For the text-containing cell, return its midpoint in (x, y) coordinate format. 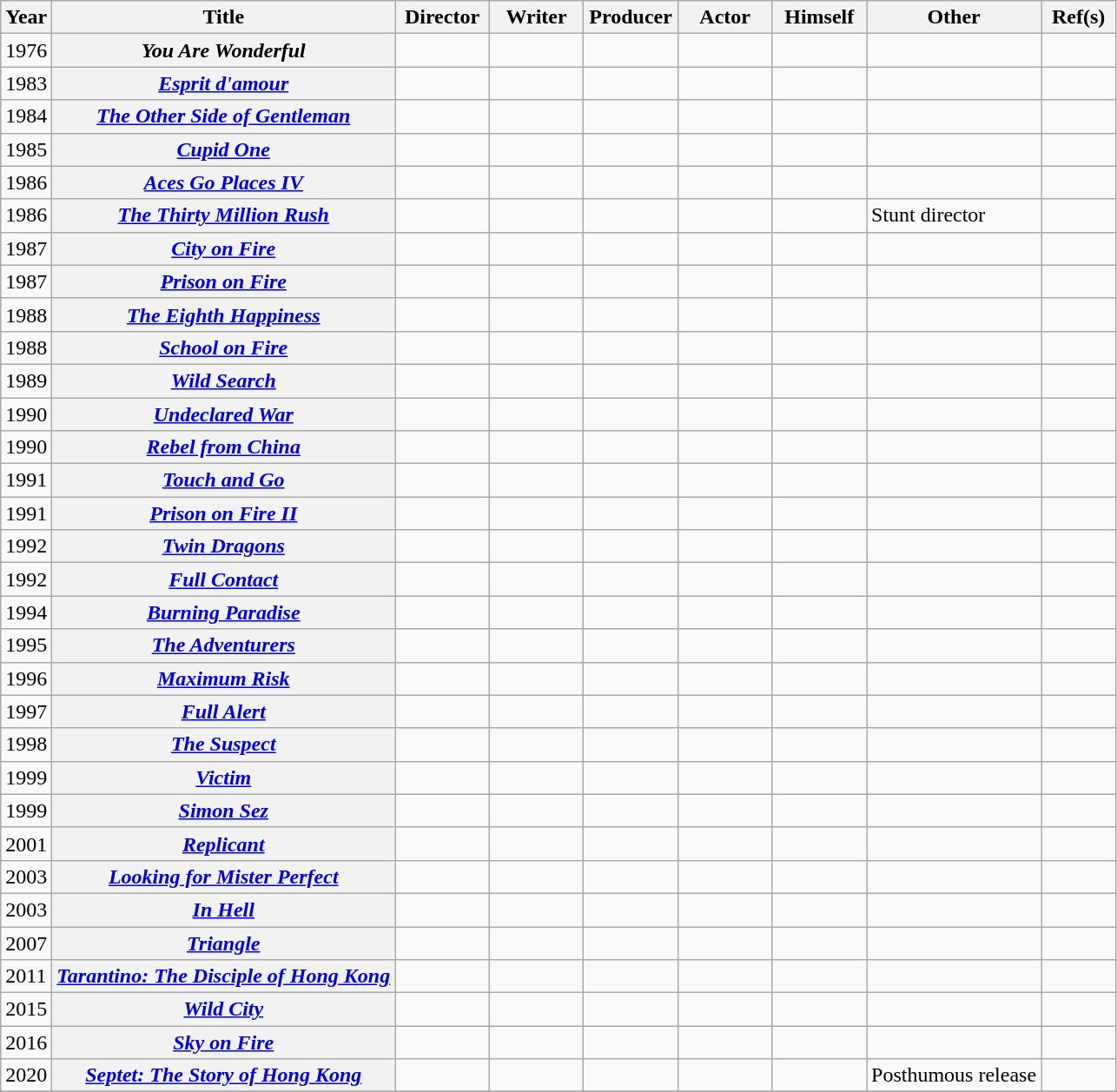
Ref(s) (1079, 17)
Esprit d'amour (224, 83)
Burning Paradise (224, 612)
2007 (26, 943)
1989 (26, 381)
Wild City (224, 1009)
Year (26, 17)
2016 (26, 1042)
Full Contact (224, 579)
Writer (537, 17)
2001 (26, 844)
1994 (26, 612)
1976 (26, 50)
Simon Sez (224, 811)
Septet: The Story of Hong Kong (224, 1075)
The Adventurers (224, 645)
The Eighth Happiness (224, 314)
1985 (26, 149)
Wild Search (224, 381)
In Hell (224, 910)
2015 (26, 1009)
Prison on Fire II (224, 513)
Aces Go Places IV (224, 182)
Twin Dragons (224, 546)
Maximum Risk (224, 678)
Stunt director (954, 215)
Other (954, 17)
Triangle (224, 943)
Touch and Go (224, 480)
Cupid One (224, 149)
School on Fire (224, 347)
Producer (631, 17)
1997 (26, 711)
Prison on Fire (224, 281)
Victim (224, 778)
Rebel from China (224, 447)
Tarantino: The Disciple of Hong Kong (224, 976)
1995 (26, 645)
Title (224, 17)
1996 (26, 678)
Actor (724, 17)
City on Fire (224, 248)
Himself (820, 17)
The Suspect (224, 745)
2020 (26, 1075)
Sky on Fire (224, 1042)
Posthumous release (954, 1075)
1983 (26, 83)
Replicant (224, 844)
The Other Side of Gentleman (224, 116)
2011 (26, 976)
Full Alert (224, 711)
1984 (26, 116)
The Thirty Million Rush (224, 215)
Undeclared War (224, 414)
1998 (26, 745)
Looking for Mister Perfect (224, 877)
You Are Wonderful (224, 50)
Director (443, 17)
